Pinpoint the cell where the given text exists, returning its [x, y] midpoint coordinate. 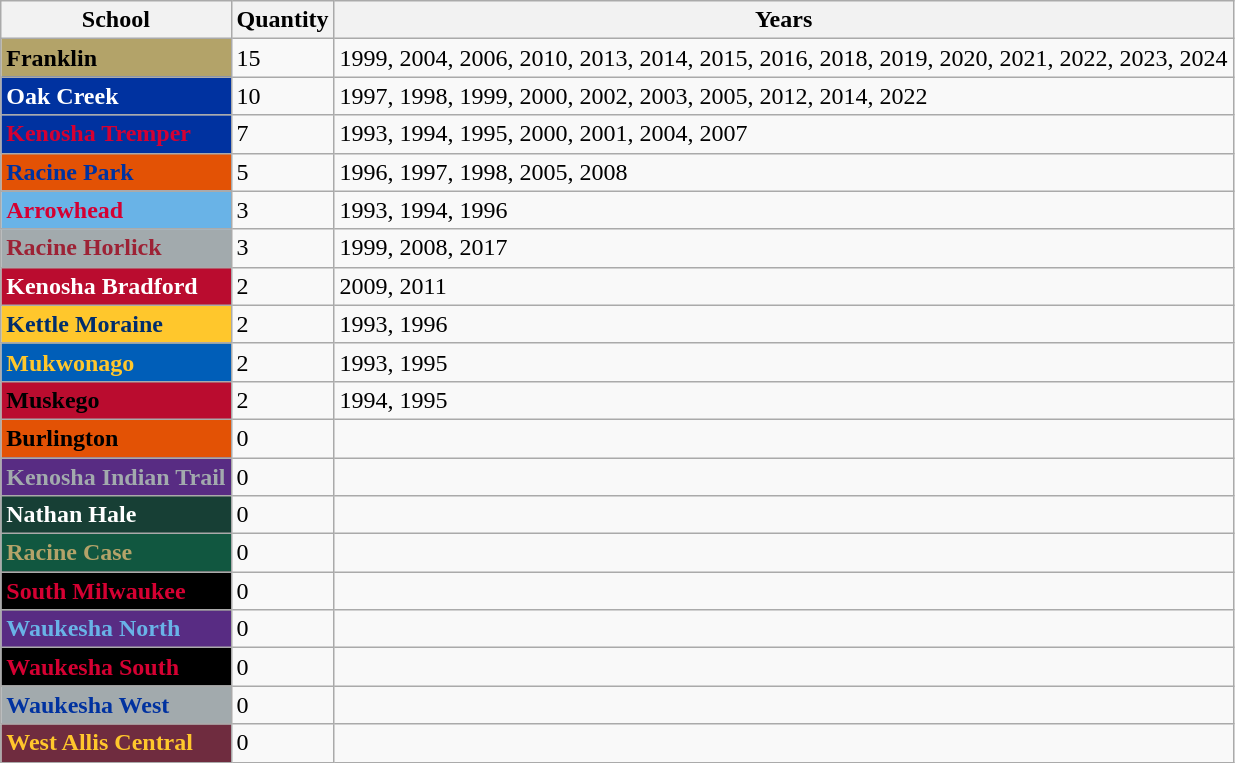
Racine Park [116, 172]
Franklin [116, 58]
1994, 1995 [784, 400]
1993, 1995 [784, 362]
1993, 1994, 1995, 2000, 2001, 2004, 2007 [784, 134]
West Allis Central [116, 743]
South Milwaukee [116, 591]
Kenosha Indian Trail [116, 477]
Waukesha South [116, 667]
Kenosha Tremper [116, 134]
Mukwonago [116, 362]
1996, 1997, 1998, 2005, 2008 [784, 172]
Kettle Moraine [116, 324]
1993, 1994, 1996 [784, 210]
Racine Horlick [116, 248]
Burlington [116, 438]
15 [282, 58]
Muskego [116, 400]
Waukesha West [116, 705]
Waukesha North [116, 629]
10 [282, 96]
2009, 2011 [784, 286]
Oak Creek [116, 96]
Arrowhead [116, 210]
1999, 2004, 2006, 2010, 2013, 2014, 2015, 2016, 2018, 2019, 2020, 2021, 2022, 2023, 2024 [784, 58]
5 [282, 172]
School [116, 20]
Years [784, 20]
1999, 2008, 2017 [784, 248]
7 [282, 134]
1997, 1998, 1999, 2000, 2002, 2003, 2005, 2012, 2014, 2022 [784, 96]
Kenosha Bradford [116, 286]
1993, 1996 [784, 324]
Nathan Hale [116, 515]
Quantity [282, 20]
Racine Case [116, 553]
